For the text-containing cell, return its midpoint in [X, Y] coordinate format. 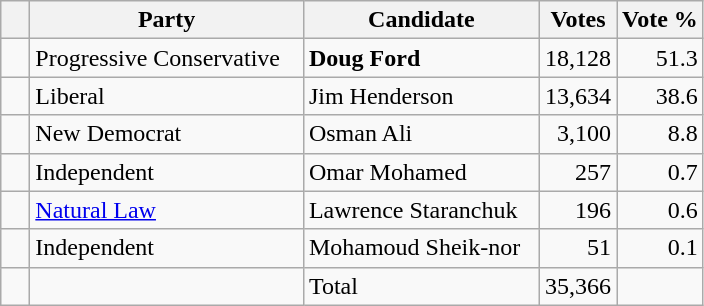
Progressive Conservative [167, 58]
13,634 [578, 96]
35,366 [578, 286]
18,128 [578, 58]
Osman Ali [421, 134]
Doug Ford [421, 58]
0.6 [660, 210]
Jim Henderson [421, 96]
Vote % [660, 20]
Omar Mohamed [421, 172]
Lawrence Staranchuk [421, 210]
196 [578, 210]
0.7 [660, 172]
Total [421, 286]
Party [167, 20]
0.1 [660, 248]
Natural Law [167, 210]
Candidate [421, 20]
257 [578, 172]
Mohamoud Sheik-nor [421, 248]
38.6 [660, 96]
3,100 [578, 134]
New Democrat [167, 134]
51.3 [660, 58]
8.8 [660, 134]
51 [578, 248]
Liberal [167, 96]
Votes [578, 20]
